Provide the [X, Y] coordinate of the cell's center where the given text is located.  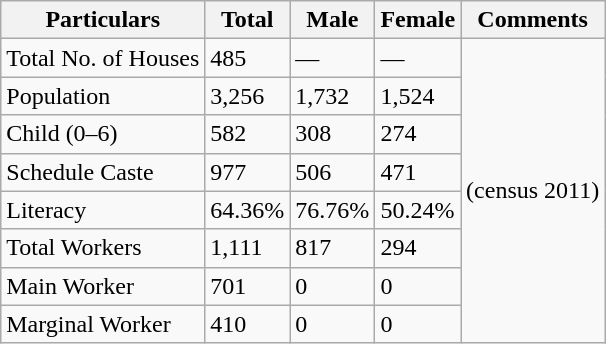
Total [248, 20]
(census 2011) [533, 191]
274 [418, 134]
977 [248, 172]
Comments [533, 20]
308 [332, 134]
506 [332, 172]
410 [248, 324]
Particulars [103, 20]
Schedule Caste [103, 172]
294 [418, 248]
Male [332, 20]
3,256 [248, 96]
817 [332, 248]
50.24% [418, 210]
Literacy [103, 210]
1,111 [248, 248]
Main Worker [103, 286]
Child (0–6) [103, 134]
Marginal Worker [103, 324]
485 [248, 58]
1,524 [418, 96]
76.76% [332, 210]
Population [103, 96]
701 [248, 286]
582 [248, 134]
Total Workers [103, 248]
1,732 [332, 96]
471 [418, 172]
Female [418, 20]
64.36% [248, 210]
Total No. of Houses [103, 58]
